Identify which cell holds the provided text, then report its [x, y] central coordinate. 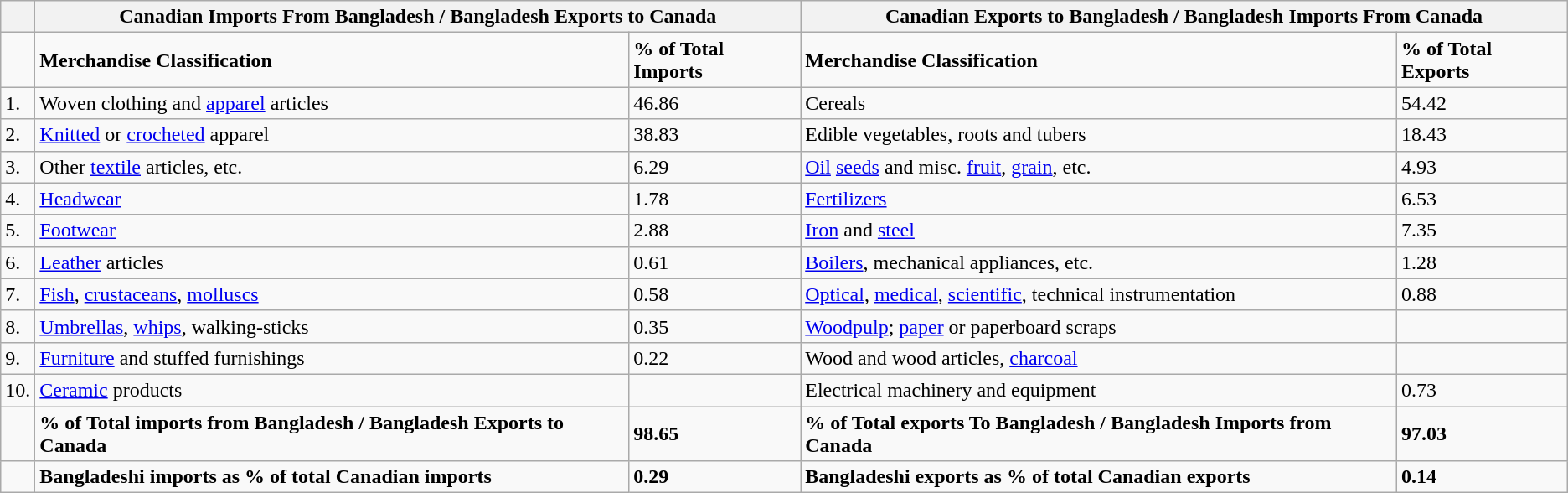
98.65 [715, 433]
Woodpulp; paper or paperboard scraps [1099, 326]
Fish, crustaceans, molluscs [332, 294]
Boilers, mechanical appliances, etc. [1099, 262]
9. [18, 358]
7. [18, 294]
Leather articles [332, 262]
1.78 [715, 199]
Footwear [332, 231]
Cereals [1099, 103]
2.88 [715, 231]
0.14 [1483, 477]
Oil seeds and misc. fruit, grain, etc. [1099, 167]
Other textile articles, etc. [332, 167]
6.29 [715, 167]
Umbrellas, whips, walking-sticks [332, 326]
Optical, medical, scientific, technical instrumentation [1099, 294]
54.42 [1483, 103]
1. [18, 103]
% of Total Exports [1483, 60]
5. [18, 231]
97.03 [1483, 433]
3. [18, 167]
Ceramic products [332, 390]
Canadian Imports From Bangladesh / Bangladesh Exports to Canada [418, 17]
6. [18, 262]
2. [18, 135]
4. [18, 199]
38.83 [715, 135]
7.35 [1483, 231]
% of Total exports To Bangladesh / Bangladesh Imports from Canada [1099, 433]
Fertilizers [1099, 199]
46.86 [715, 103]
18.43 [1483, 135]
0.73 [1483, 390]
4.93 [1483, 167]
Knitted or crocheted apparel [332, 135]
0.35 [715, 326]
8. [18, 326]
Iron and steel [1099, 231]
% of Total Imports [715, 60]
0.88 [1483, 294]
0.29 [715, 477]
10. [18, 390]
Furniture and stuffed furnishings [332, 358]
Wood and wood articles, charcoal [1099, 358]
Headwear [332, 199]
0.58 [715, 294]
1.28 [1483, 262]
Canadian Exports to Bangladesh / Bangladesh Imports From Canada [1184, 17]
Bangladeshi exports as % of total Canadian exports [1099, 477]
Bangladeshi imports as % of total Canadian imports [332, 477]
0.61 [715, 262]
0.22 [715, 358]
Edible vegetables, roots and tubers [1099, 135]
6.53 [1483, 199]
Electrical machinery and equipment [1099, 390]
% of Total imports from Bangladesh / Bangladesh Exports to Canada [332, 433]
Woven clothing and apparel articles [332, 103]
